Detect which cell encompasses the target text, then output its [x, y] center coordinate. 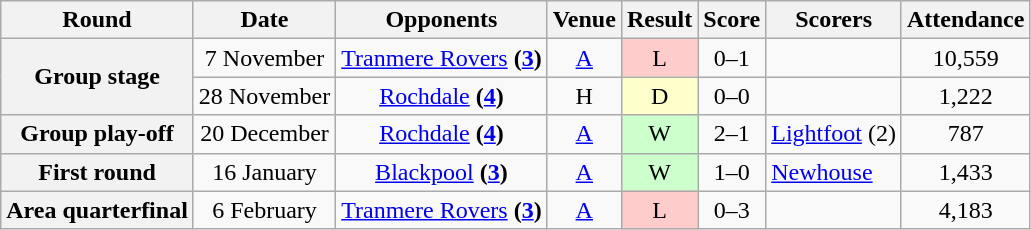
0–0 [732, 96]
H [584, 96]
4,183 [965, 210]
2–1 [732, 134]
7 November [264, 58]
1,222 [965, 96]
Venue [584, 20]
D [659, 96]
10,559 [965, 58]
Opponents [442, 20]
First round [98, 172]
Newhouse [834, 172]
Lightfoot (2) [834, 134]
Group stage [98, 77]
Round [98, 20]
16 January [264, 172]
787 [965, 134]
Scorers [834, 20]
1–0 [732, 172]
Area quarterfinal [98, 210]
1,433 [965, 172]
Score [732, 20]
Group play-off [98, 134]
28 November [264, 96]
0–3 [732, 210]
Result [659, 20]
0–1 [732, 58]
20 December [264, 134]
6 February [264, 210]
Attendance [965, 20]
Blackpool (3) [442, 172]
Date [264, 20]
